Identify which cell holds the provided text, then report its [x, y] central coordinate. 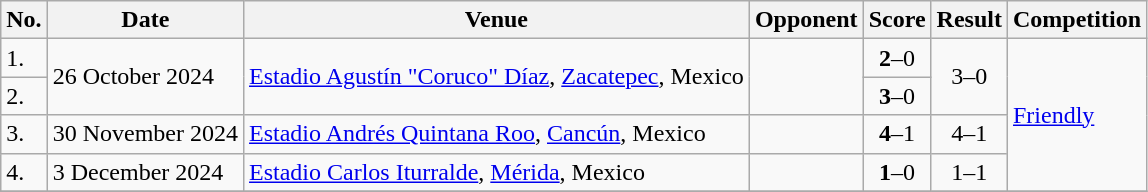
26 October 2024 [145, 77]
Estadio Andrés Quintana Roo, Cancún, Mexico [497, 134]
2. [24, 96]
3 December 2024 [145, 172]
Estadio Carlos Iturralde, Mérida, Mexico [497, 172]
No. [24, 20]
1–0 [897, 172]
Friendly [1076, 115]
4. [24, 172]
Opponent [806, 20]
2–0 [897, 58]
3. [24, 134]
Competition [1076, 20]
1. [24, 58]
Venue [497, 20]
1–1 [969, 172]
30 November 2024 [145, 134]
Date [145, 20]
Estadio Agustín "Coruco" Díaz, Zacatepec, Mexico [497, 77]
Score [897, 20]
Result [969, 20]
